Return [x, y] of the center of cell containing provided text 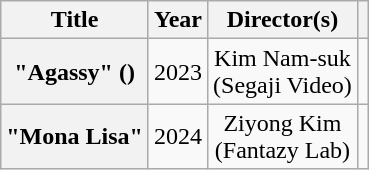
2023 [178, 72]
Kim Nam-suk(Segaji Video) [283, 72]
"Agassy" () [75, 72]
Title [75, 20]
"Mona Lisa" [75, 136]
2024 [178, 136]
Ziyong Kim(Fantazy Lab) [283, 136]
Director(s) [283, 20]
Year [178, 20]
